Capture the cell that displays the provided text and extract its (X, Y) central coordinate. 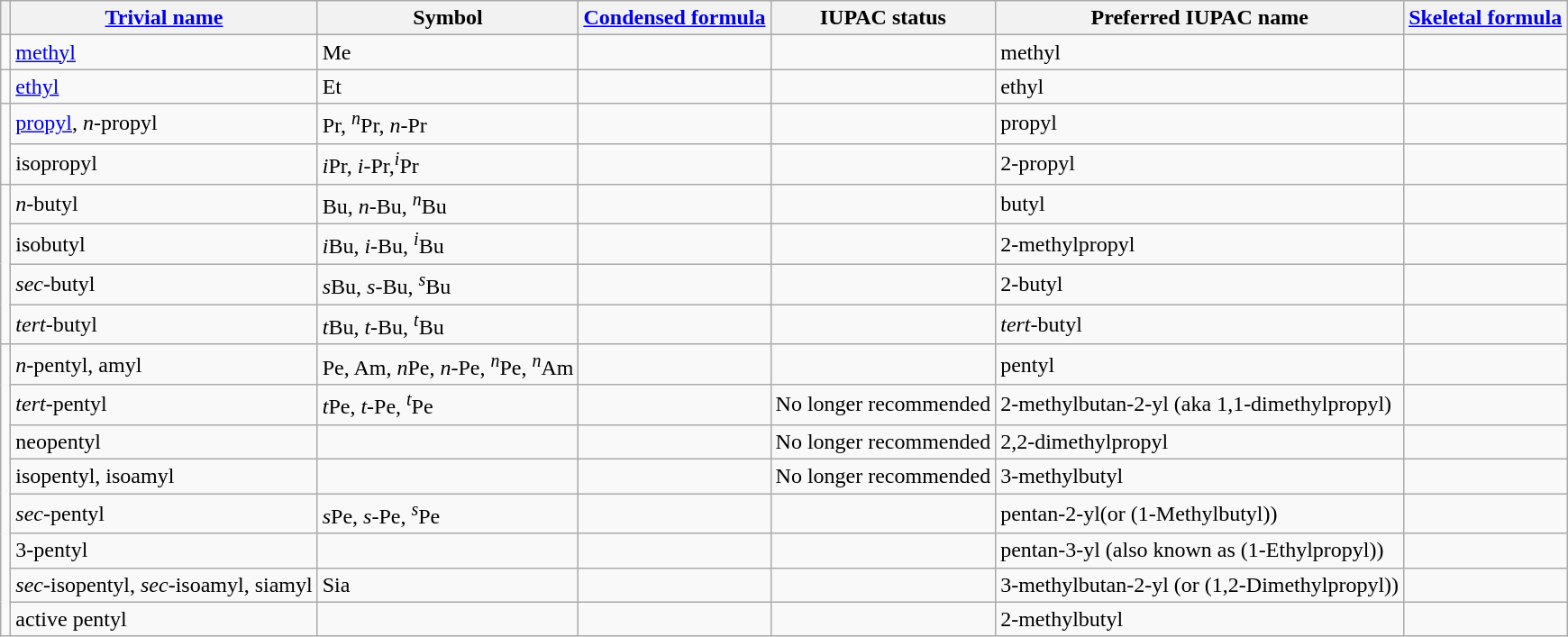
sec-butyl (164, 285)
active pentyl (164, 619)
Trivial name (164, 18)
3-methylbutan-2-yl (or (1,2-Dimethylpropyl)) (1200, 585)
n-butyl (164, 204)
tBu, t-Bu, tBu (448, 324)
pentan-3-yl (also known as (1-Ethylpropyl)) (1200, 551)
Pe, Am, nPe, n-Pe, nPe, nAm (448, 364)
iBu, i-Bu, iBu (448, 245)
2-propyl (1200, 164)
3-methylbutyl (1200, 476)
butyl (1200, 204)
3-pentyl (164, 551)
iPr, i-Pr,iPr (448, 164)
Et (448, 86)
2,2-dimethylpropyl (1200, 441)
isopropyl (164, 164)
isopentyl, isoamyl (164, 476)
Symbol (448, 18)
2-butyl (1200, 285)
IUPAC status (883, 18)
2-methylpropyl (1200, 245)
sec-isopentyl, sec-isoamyl, siamyl (164, 585)
Pr, nPr, n-Pr (448, 124)
Bu, n-Bu, nBu (448, 204)
Ме (448, 52)
Preferred IUPAC name (1200, 18)
Condensed formula (674, 18)
sec-pentyl (164, 514)
pentyl (1200, 364)
tert-pentyl (164, 405)
isobutyl (164, 245)
2-methylbutyl (1200, 619)
tPe, t-Pe, tPe (448, 405)
sPe, s-Pe, sPe (448, 514)
propyl, n-propyl (164, 124)
Sia (448, 585)
Skeletal formula (1485, 18)
2-methylbutan-2-yl (aka 1,1-dimethylpropyl) (1200, 405)
propyl (1200, 124)
sBu, s-Bu, sBu (448, 285)
pentan-2-yl(or (1-Methylbutyl)) (1200, 514)
neopentyl (164, 441)
n-pentyl, amyl (164, 364)
